Provide the (x, y) coordinate of the cell's center where the given text is located.  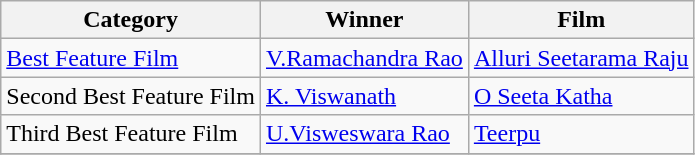
Second Best Feature Film (131, 96)
O Seeta Katha (581, 96)
Winner (364, 20)
V.Ramachandra Rao (364, 58)
Category (131, 20)
Alluri Seetarama Raju (581, 58)
Third Best Feature Film (131, 134)
Film (581, 20)
Best Feature Film (131, 58)
Teerpu (581, 134)
K. Viswanath (364, 96)
U.Visweswara Rao (364, 134)
